Return [x, y] of the center of cell containing provided text 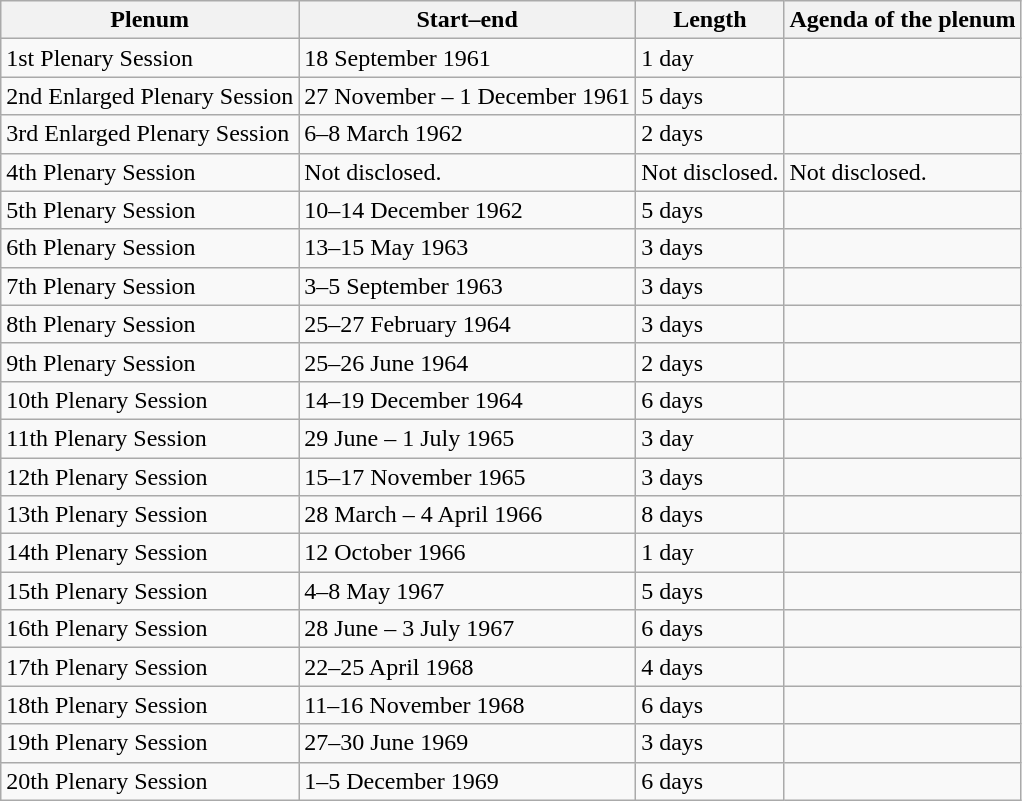
17th Plenary Session [150, 667]
25–27 February 1964 [468, 324]
4 days [710, 667]
13th Plenary Session [150, 515]
22–25 April 1968 [468, 667]
18th Plenary Session [150, 705]
3 day [710, 438]
27 November – 1 December 1961 [468, 96]
5th Plenary Session [150, 210]
28 March – 4 April 1966 [468, 515]
10–14 December 1962 [468, 210]
15–17 November 1965 [468, 477]
6–8 March 1962 [468, 134]
15th Plenary Session [150, 591]
12 October 1966 [468, 553]
4th Plenary Session [150, 172]
27–30 June 1969 [468, 743]
14th Plenary Session [150, 553]
1–5 December 1969 [468, 781]
19th Plenary Session [150, 743]
1st Plenary Session [150, 58]
Plenum [150, 20]
6th Plenary Session [150, 248]
9th Plenary Session [150, 362]
28 June – 3 July 1967 [468, 629]
3–5 September 1963 [468, 286]
20th Plenary Session [150, 781]
Start–end [468, 20]
8 days [710, 515]
11–16 November 1968 [468, 705]
Agenda of the plenum [902, 20]
14–19 December 1964 [468, 400]
12th Plenary Session [150, 477]
3rd Enlarged Plenary Session [150, 134]
18 September 1961 [468, 58]
8th Plenary Session [150, 324]
10th Plenary Session [150, 400]
2nd Enlarged Plenary Session [150, 96]
29 June – 1 July 1965 [468, 438]
11th Plenary Session [150, 438]
4–8 May 1967 [468, 591]
Length [710, 20]
25–26 June 1964 [468, 362]
13–15 May 1963 [468, 248]
7th Plenary Session [150, 286]
16th Plenary Session [150, 629]
